Output the (X, Y) coordinate of the center of the cell containing the given text.  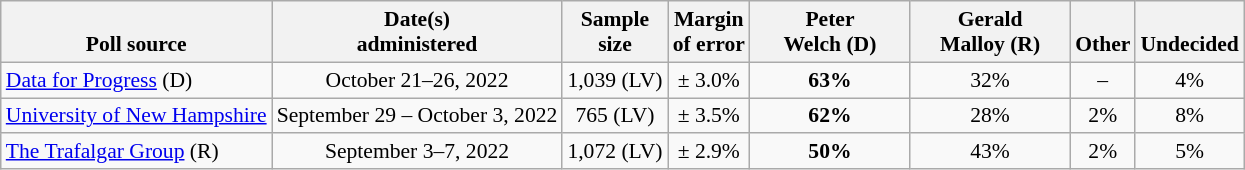
PeterWelch (D) (830, 32)
Marginof error (709, 32)
1,072 (LV) (614, 152)
September 3–7, 2022 (418, 152)
4% (1189, 80)
± 2.9% (709, 152)
28% (990, 116)
GeraldMalloy (R) (990, 32)
8% (1189, 116)
The Trafalgar Group (R) (136, 152)
32% (990, 80)
1,039 (LV) (614, 80)
43% (990, 152)
University of New Hampshire (136, 116)
± 3.5% (709, 116)
Data for Progress (D) (136, 80)
50% (830, 152)
765 (LV) (614, 116)
62% (830, 116)
Other (1102, 32)
Poll source (136, 32)
± 3.0% (709, 80)
Date(s)administered (418, 32)
Samplesize (614, 32)
Undecided (1189, 32)
October 21–26, 2022 (418, 80)
– (1102, 80)
September 29 – October 3, 2022 (418, 116)
5% (1189, 152)
63% (830, 80)
